Locate the cell with the specified text and output its (X, Y) center coordinate. 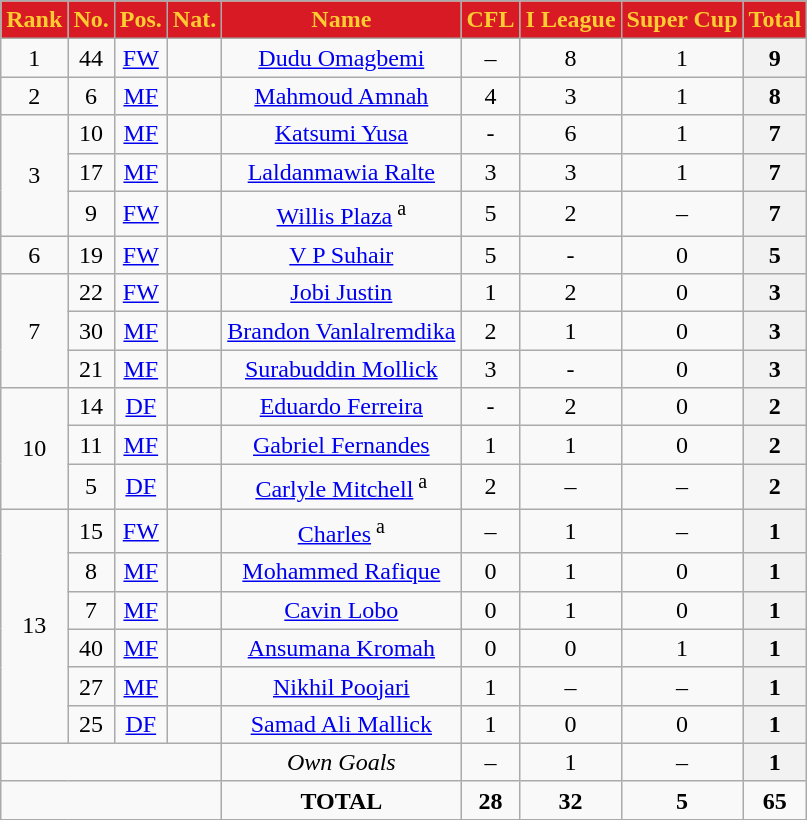
40 (91, 648)
Mahmoud Amnah (342, 96)
27 (91, 686)
Jobi Justin (342, 293)
CFL (490, 20)
No. (91, 20)
Charles a (342, 532)
14 (91, 407)
Surabuddin Mollick (342, 369)
TOTAL (342, 800)
Brandon Vanlalremdika (342, 331)
19 (91, 255)
Pos. (140, 20)
Nat. (194, 20)
Eduardo Ferreira (342, 407)
Carlyle Mitchell a (342, 486)
Katsumi Yusa (342, 134)
65 (775, 800)
Laldanmawia Ralte (342, 172)
Super Cup (682, 20)
Total (775, 20)
Name (342, 20)
Mohammed Rafique (342, 572)
30 (91, 331)
44 (91, 58)
28 (490, 800)
4 (490, 96)
32 (570, 800)
Rank (34, 20)
13 (34, 626)
21 (91, 369)
11 (91, 445)
Ansumana Kromah (342, 648)
Gabriel Fernandes (342, 445)
22 (91, 293)
I League (570, 20)
Cavin Lobo (342, 610)
25 (91, 724)
V P Suhair (342, 255)
15 (91, 532)
Dudu Omagbemi (342, 58)
Nikhil Poojari (342, 686)
Own Goals (342, 762)
17 (91, 172)
Willis Plaza a (342, 214)
Samad Ali Mallick (342, 724)
